Determine the [x, y] coordinate at the center of the cell enclosing the given text.  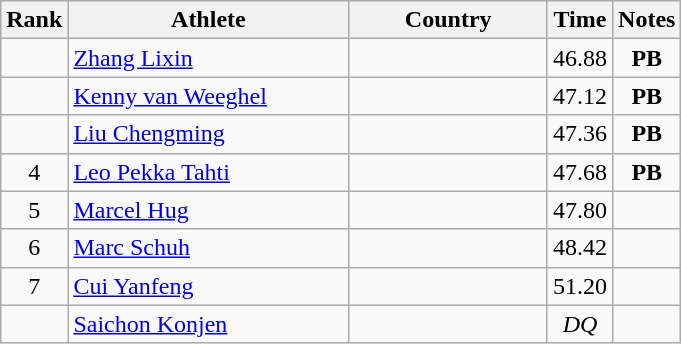
Saichon Konjen [208, 324]
Marc Schuh [208, 248]
Country [448, 20]
Athlete [208, 20]
6 [34, 248]
Notes [647, 20]
47.80 [580, 210]
47.68 [580, 172]
Cui Yanfeng [208, 286]
Time [580, 20]
Marcel Hug [208, 210]
Leo Pekka Tahti [208, 172]
47.12 [580, 96]
5 [34, 210]
7 [34, 286]
Kenny van Weeghel [208, 96]
47.36 [580, 134]
51.20 [580, 286]
Liu Chengming [208, 134]
48.42 [580, 248]
DQ [580, 324]
4 [34, 172]
46.88 [580, 58]
Zhang Lixin [208, 58]
Rank [34, 20]
